From the cell containing the given text, extract its center point as [x, y] coordinate. 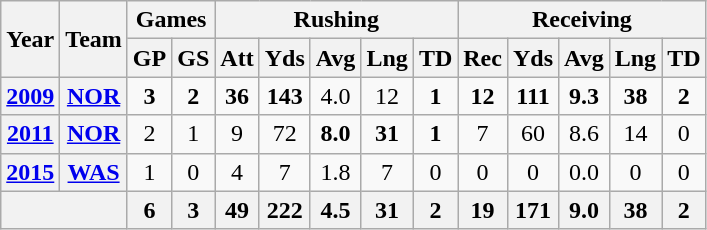
9.0 [584, 210]
2011 [30, 134]
111 [532, 96]
Games [170, 20]
14 [635, 134]
8.6 [584, 134]
9 [237, 134]
Year [30, 39]
8.0 [336, 134]
9.3 [584, 96]
Rushing [336, 20]
171 [532, 210]
GS [194, 58]
Att [237, 58]
Team [94, 39]
WAS [94, 172]
49 [237, 210]
72 [284, 134]
Receiving [582, 20]
222 [284, 210]
1.8 [336, 172]
2009 [30, 96]
143 [284, 96]
0.0 [584, 172]
Rec [483, 58]
6 [149, 210]
4.0 [336, 96]
2015 [30, 172]
60 [532, 134]
GP [149, 58]
4 [237, 172]
19 [483, 210]
4.5 [336, 210]
36 [237, 96]
